For the text-containing cell, return its midpoint in (x, y) coordinate format. 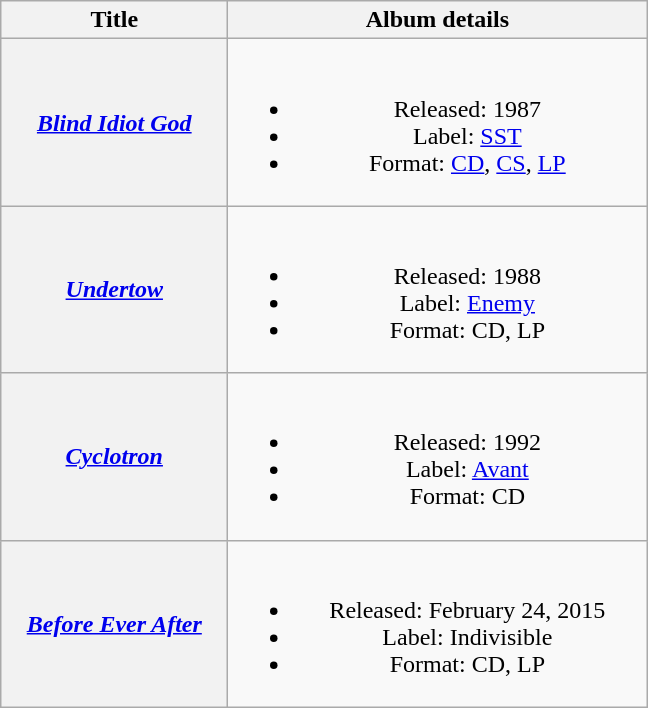
Before Ever After (114, 624)
Blind Idiot God (114, 122)
Released: 1992Label: AvantFormat: CD (438, 456)
Title (114, 20)
Released: February 24, 2015Label: IndivisibleFormat: CD, LP (438, 624)
Cyclotron (114, 456)
Released: 1987Label: SSTFormat: CD, CS, LP (438, 122)
Released: 1988Label: EnemyFormat: CD, LP (438, 290)
Album details (438, 20)
Undertow (114, 290)
